Find where the given text appears and provide that cell's center as [x, y] coordinate. 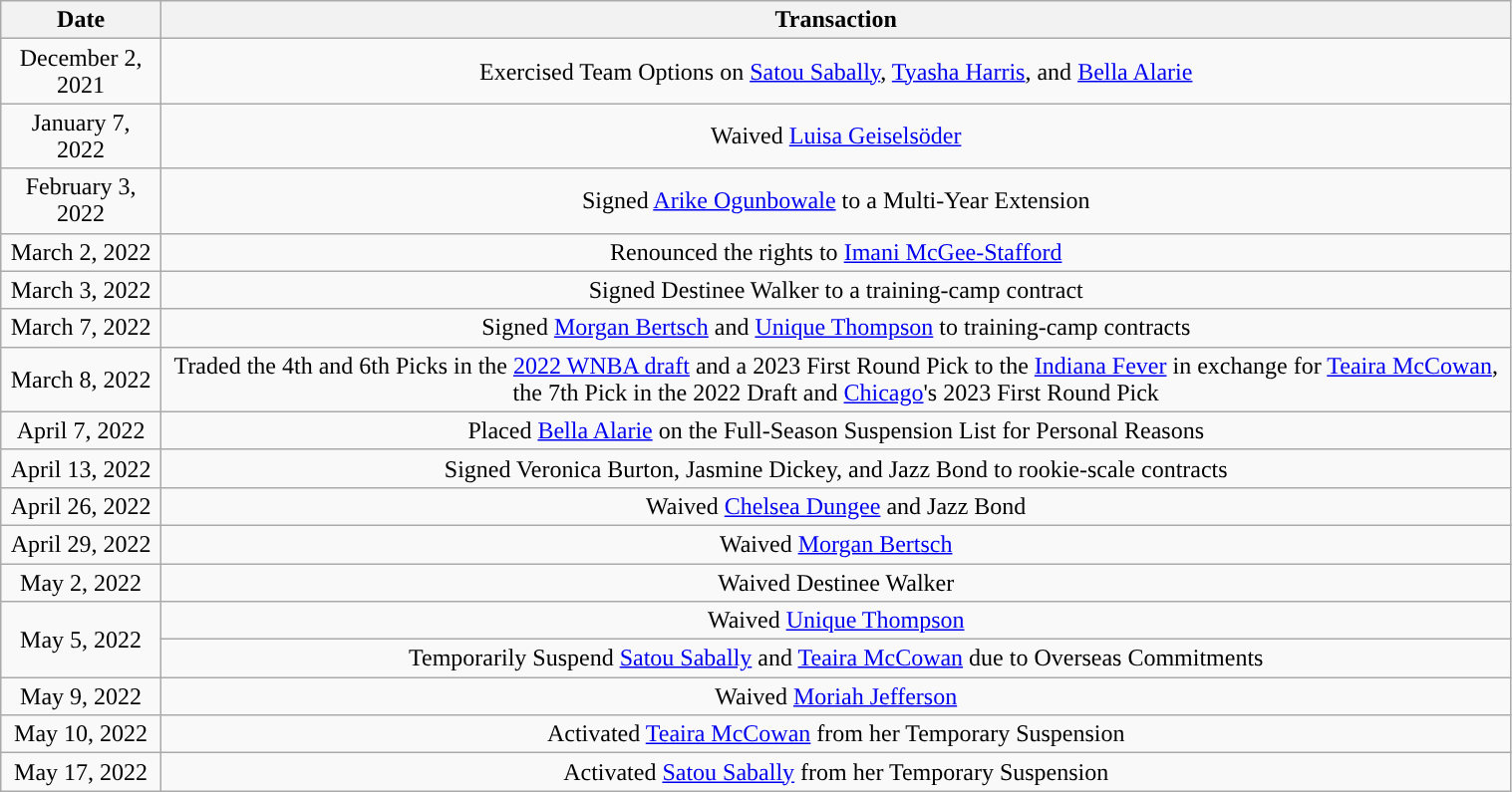
May 5, 2022 [82, 640]
Temporarily Suspend Satou Sabally and Teaira McCowan due to Overseas Commitments [835, 659]
Signed Veronica Burton, Jasmine Dickey, and Jazz Bond to rookie-scale contracts [835, 468]
January 7, 2022 [82, 135]
March 2, 2022 [82, 252]
December 2, 2021 [82, 72]
May 9, 2022 [82, 696]
Waived Destinee Walker [835, 583]
May 10, 2022 [82, 734]
Activated Teaira McCowan from her Temporary Suspension [835, 734]
Waived Moriah Jefferson [835, 696]
Exercised Team Options on Satou Sabally, Tyasha Harris, and Bella Alarie [835, 72]
Waived Unique Thompson [835, 621]
Date [82, 20]
Signed Morgan Bertsch and Unique Thompson to training-camp contracts [835, 328]
Signed Destinee Walker to a training-camp contract [835, 290]
February 3, 2022 [82, 201]
Activated Satou Sabally from her Temporary Suspension [835, 772]
April 7, 2022 [82, 430]
April 26, 2022 [82, 506]
April 29, 2022 [82, 544]
Placed Bella Alarie on the Full-Season Suspension List for Personal Reasons [835, 430]
May 2, 2022 [82, 583]
March 7, 2022 [82, 328]
Signed Arike Ogunbowale to a Multi-Year Extension [835, 201]
Waived Chelsea Dungee and Jazz Bond [835, 506]
May 17, 2022 [82, 772]
Waived Luisa Geiselsöder [835, 135]
Waived Morgan Bertsch [835, 544]
March 8, 2022 [82, 379]
March 3, 2022 [82, 290]
April 13, 2022 [82, 468]
Renounced the rights to Imani McGee-Stafford [835, 252]
Transaction [835, 20]
